Determine the (X, Y) coordinate at the center of the cell enclosing the given text.  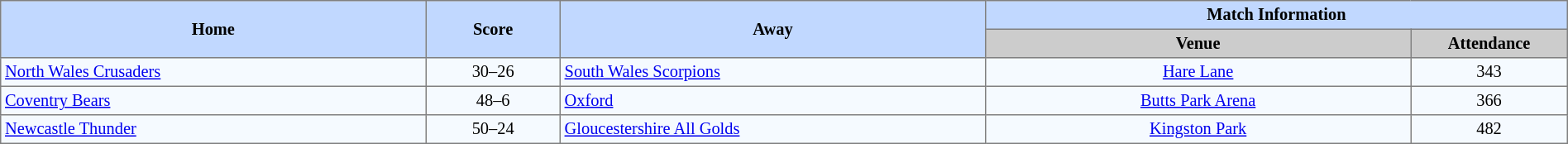
Newcastle Thunder (213, 129)
Score (493, 30)
Hare Lane (1198, 72)
Match Information (1277, 15)
50–24 (493, 129)
Home (213, 30)
30–26 (493, 72)
North Wales Crusaders (213, 72)
366 (1489, 100)
Gloucestershire All Golds (772, 129)
482 (1489, 129)
Attendance (1489, 43)
Away (772, 30)
343 (1489, 72)
Venue (1198, 43)
48–6 (493, 100)
Oxford (772, 100)
Butts Park Arena (1198, 100)
Kingston Park (1198, 129)
South Wales Scorpions (772, 72)
Coventry Bears (213, 100)
